Find where the given text appears and provide that cell's center as [x, y] coordinate. 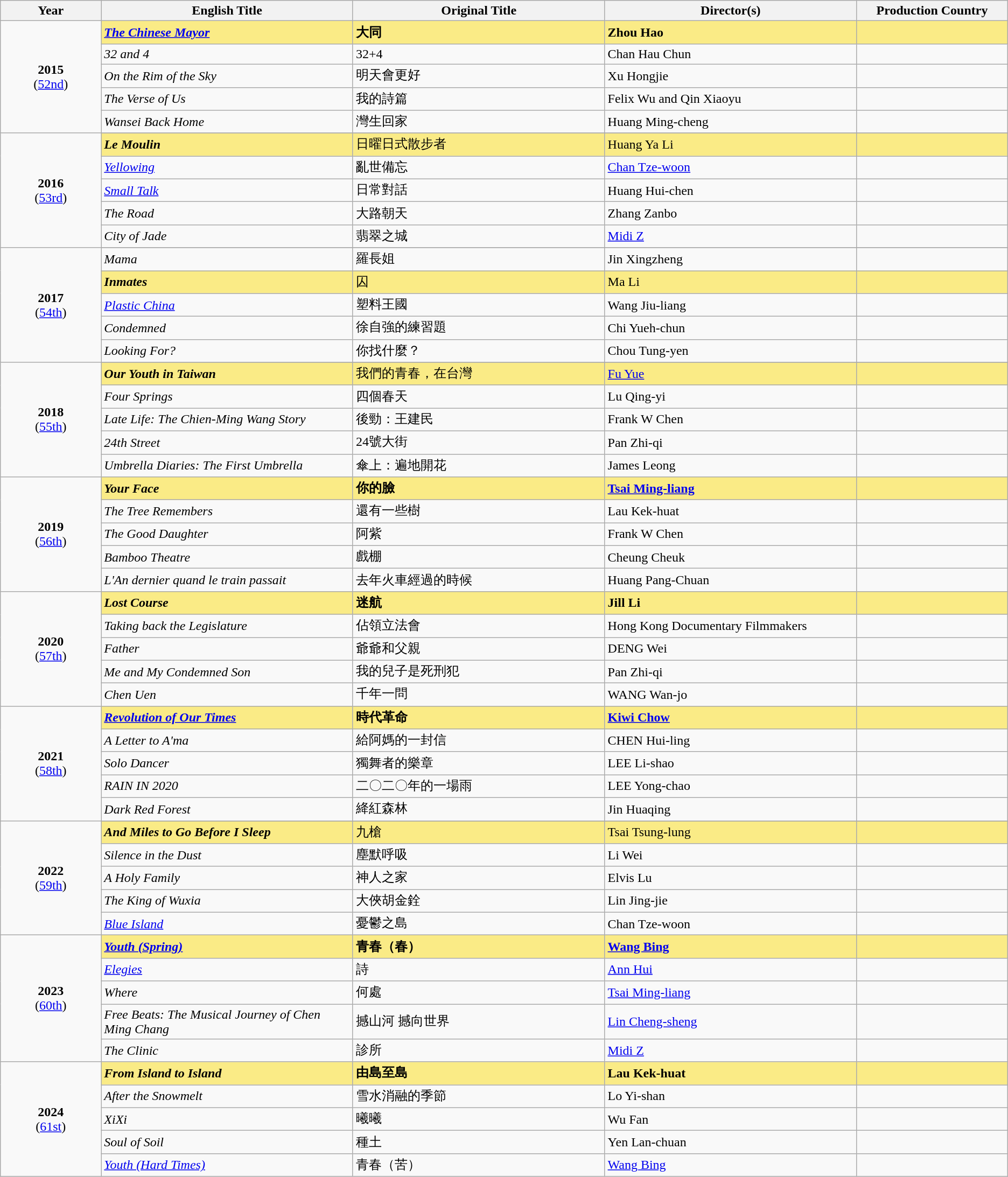
Blue Island [227, 924]
City of Jade [227, 236]
灣生回家 [479, 122]
The Clinic [227, 1051]
Mama [227, 260]
Chan Hau Chun [731, 54]
The King of Wuxia [227, 901]
徐自強的練習題 [479, 328]
Le Moulin [227, 144]
千年一問 [479, 695]
撼山河 撼向世界 [479, 1021]
Youth (Spring) [227, 947]
去年火車經過的時候 [479, 580]
A Holy Family [227, 878]
Me and My Condemned Son [227, 672]
James Leong [731, 465]
詩 [479, 969]
L'An dernier quand le train passait [227, 580]
給阿媽的一封信 [479, 741]
Looking For? [227, 351]
Late Life: The Chien-Ming Wang Story [227, 420]
DENG Wei [731, 649]
2021(58th) [51, 763]
Year [51, 11]
四個春天 [479, 396]
The Good Daughter [227, 534]
Dark Red Forest [227, 809]
24號大街 [479, 443]
The Road [227, 213]
A Letter to A'ma [227, 741]
2019(56th) [51, 534]
何處 [479, 993]
Felix Wu and Qin Xiaoyu [731, 99]
XiXi [227, 1119]
獨舞者的樂章 [479, 763]
2018(55th) [51, 420]
羅長姐 [479, 260]
青春（苦） [479, 1165]
2017(54th) [51, 305]
傘上：遍地開花 [479, 465]
Ann Hui [731, 969]
你的臉 [479, 489]
明天會更好 [479, 75]
Jill Li [731, 603]
2023(60th) [51, 998]
Huang Hui-chen [731, 191]
Original Title [479, 11]
RAIN IN 2020 [227, 786]
Inmates [227, 282]
Free Beats: The Musical Journey of Chen Ming Chang [227, 1021]
由島至島 [479, 1074]
佔領立法會 [479, 626]
WANG Wan-jo [731, 695]
Lu Qing-yi [731, 396]
And Miles to Go Before I Sleep [227, 832]
大同 [479, 32]
Wang Jiu-liang [731, 305]
Bamboo Theatre [227, 557]
絳紅森林 [479, 809]
The Chinese Mayor [227, 32]
Jin Huaqing [731, 809]
Youth (Hard Times) [227, 1165]
曦曦 [479, 1119]
Lost Course [227, 603]
Production Country [933, 11]
Fu Yue [731, 374]
後勁：王建民 [479, 420]
翡翠之城 [479, 236]
Chou Tung-yen [731, 351]
Ma Li [731, 282]
Soul of Soil [227, 1143]
Chen Uen [227, 695]
2022(59th) [51, 878]
Zhou Hao [731, 32]
Jin Xingzheng [731, 260]
From Island to Island [227, 1074]
Hong Kong Documentary Filmmakers [731, 626]
Father [227, 649]
32+4 [479, 54]
Zhang Zanbo [731, 213]
神人之家 [479, 878]
大路朝天 [479, 213]
English Title [227, 11]
Tsai Tsung-lung [731, 832]
你找什麼？ [479, 351]
大俠胡金銓 [479, 901]
Director(s) [731, 11]
Cheung Cheuk [731, 557]
Silence in the Dust [227, 855]
Revolution of Our Times [227, 717]
2016(53rd) [51, 191]
還有一些樹 [479, 512]
Condemned [227, 328]
Taking back the Legislature [227, 626]
LEE Yong-chao [731, 786]
Lin Cheng-sheng [731, 1021]
Your Face [227, 489]
The Verse of Us [227, 99]
九槍 [479, 832]
雪水消融的季節 [479, 1096]
32 and 4 [227, 54]
After the Snowmelt [227, 1096]
Elvis Lu [731, 878]
Xu Hongjie [731, 75]
Four Springs [227, 396]
Wansei Back Home [227, 122]
Yen Lan-chuan [731, 1143]
迷航 [479, 603]
Where [227, 993]
我的兒子是死刑犯 [479, 672]
2020(57th) [51, 648]
診所 [479, 1051]
憂鬱之島 [479, 924]
阿紫 [479, 534]
2024(61st) [51, 1119]
二〇二〇年的一場雨 [479, 786]
Lin Jing-jie [731, 901]
我的詩篇 [479, 99]
Plastic China [227, 305]
Umbrella Diaries: The First Umbrella [227, 465]
On the Rim of the Sky [227, 75]
Our Youth in Taiwan [227, 374]
Li Wei [731, 855]
塵默呼吸 [479, 855]
24th Street [227, 443]
Lo Yi-shan [731, 1096]
Small Talk [227, 191]
Kiwi Chow [731, 717]
The Tree Remembers [227, 512]
Chi Yueh-chun [731, 328]
Huang Ya Li [731, 144]
日曜日式散步者 [479, 144]
亂世備忘 [479, 168]
青春（春） [479, 947]
時代革命 [479, 717]
爺爺和父親 [479, 649]
CHEN Hui-ling [731, 741]
種土 [479, 1143]
Huang Ming-cheng [731, 122]
日常對話 [479, 191]
Wu Fan [731, 1119]
囚 [479, 282]
Huang Pang-Chuan [731, 580]
塑料王國 [479, 305]
LEE Li-shao [731, 763]
Solo Dancer [227, 763]
我們的青春，在台灣 [479, 374]
Elegies [227, 969]
戲棚 [479, 557]
Yellowing [227, 168]
2015(52nd) [51, 77]
